From the cell containing the given text, extract its center point as (X, Y) coordinate. 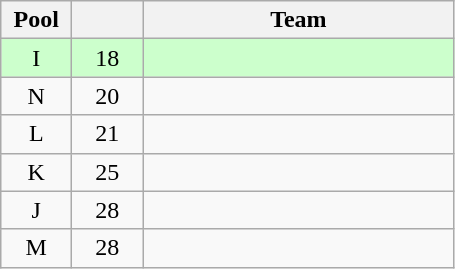
21 (108, 134)
18 (108, 58)
L (36, 134)
K (36, 172)
J (36, 210)
N (36, 96)
Team (298, 20)
I (36, 58)
20 (108, 96)
M (36, 248)
Pool (36, 20)
25 (108, 172)
